Search for the cell housing the specified text and yield its [X, Y] center coordinate. 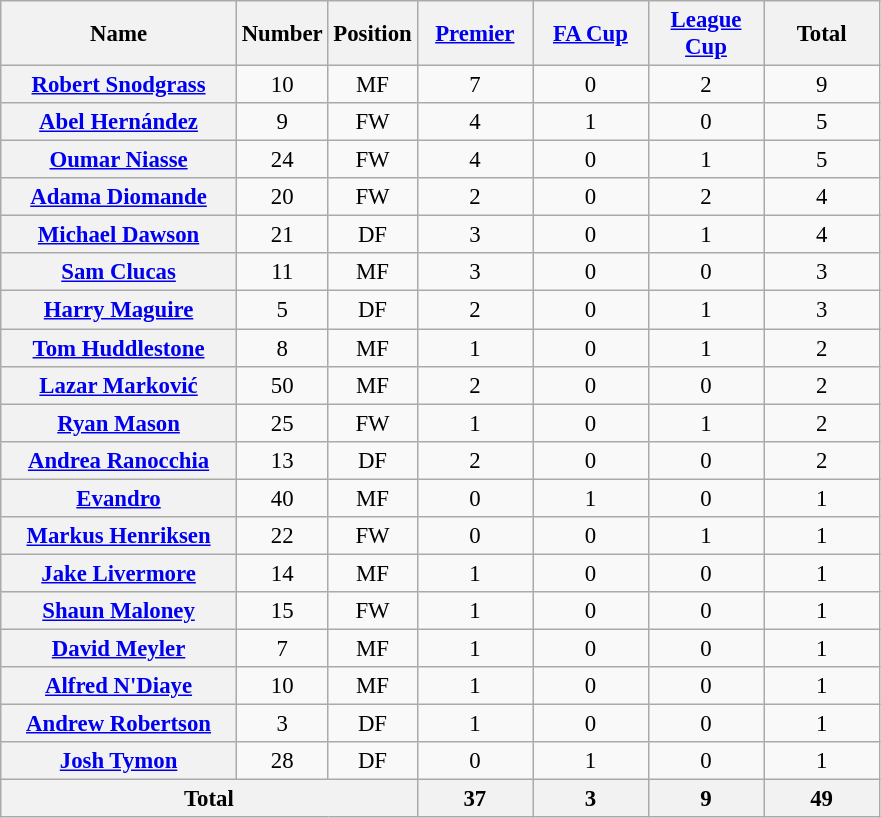
Tom Huddlestone [119, 348]
Jake Livermore [119, 573]
Adama Diomande [119, 197]
Josh Tymon [119, 761]
8 [282, 348]
22 [282, 536]
Abel Hernández [119, 122]
49 [822, 799]
28 [282, 761]
Sam Clucas [119, 273]
Andrew Robertson [119, 724]
Michael Dawson [119, 235]
50 [282, 385]
Andrea Ranocchia [119, 460]
Position [372, 34]
Ryan Mason [119, 423]
LeagueCup [706, 34]
14 [282, 573]
Harry Maguire [119, 310]
Evandro [119, 498]
David Meyler [119, 648]
24 [282, 160]
15 [282, 611]
Shaun Maloney [119, 611]
Premier [475, 34]
20 [282, 197]
Markus Henriksen [119, 536]
Alfred N'Diaye [119, 686]
11 [282, 273]
13 [282, 460]
25 [282, 423]
Robert Snodgrass [119, 85]
Number [282, 34]
Oumar Niasse [119, 160]
40 [282, 498]
Name [119, 34]
Lazar Marković [119, 385]
37 [475, 799]
FA Cup [591, 34]
21 [282, 235]
